Detect which cell encompasses the target text, then output its (X, Y) center coordinate. 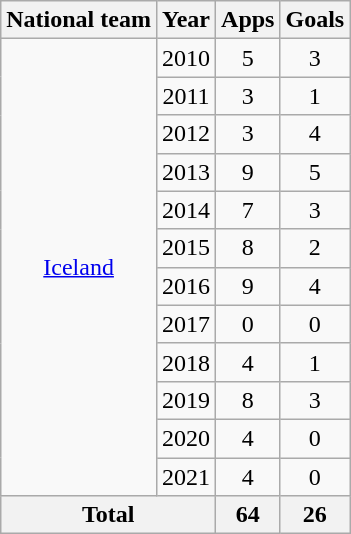
2019 (186, 400)
2012 (186, 134)
Iceland (79, 268)
2015 (186, 248)
2020 (186, 438)
National team (79, 20)
2014 (186, 210)
Total (108, 515)
2011 (186, 96)
2018 (186, 362)
Apps (248, 20)
Year (186, 20)
26 (315, 515)
2021 (186, 477)
2 (315, 248)
2010 (186, 58)
2017 (186, 324)
Goals (315, 20)
2013 (186, 172)
7 (248, 210)
2016 (186, 286)
64 (248, 515)
